Identify which cell holds the provided text, then report its (X, Y) central coordinate. 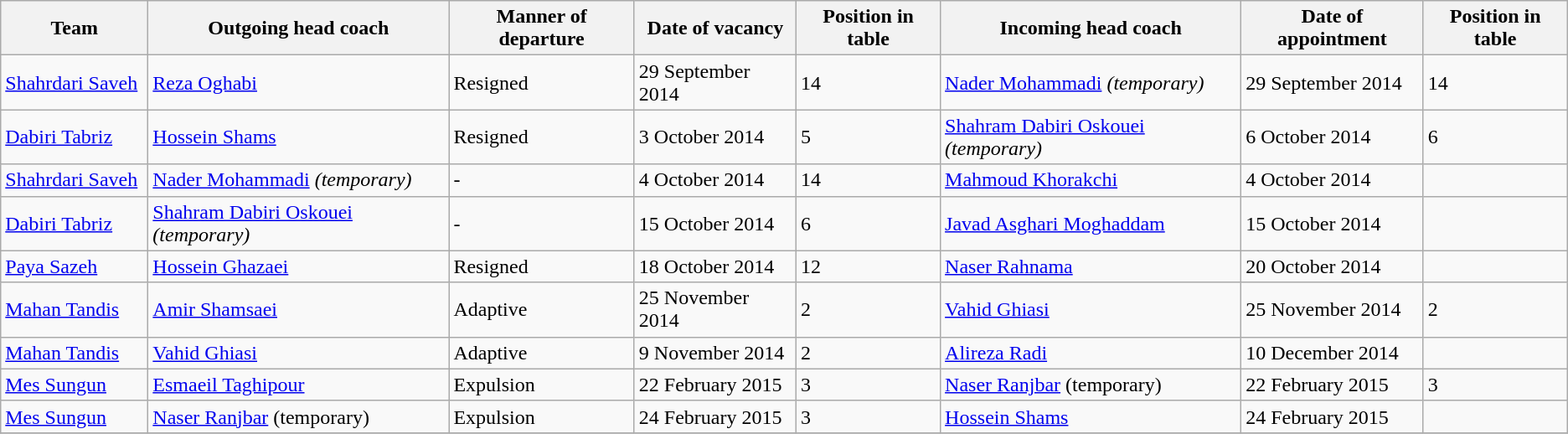
18 October 2014 (715, 266)
Hossein Ghazaei (298, 266)
Javad Asghari Moghaddam (1091, 223)
Esmaeil Taghipour (298, 385)
6 October 2014 (1332, 137)
10 December 2014 (1332, 353)
Reza Oghabi (298, 82)
Amir Shamsaei (298, 310)
Paya Sazeh (75, 266)
5 (869, 137)
Outgoing head coach (298, 28)
Date of vacancy (715, 28)
Naser Rahnama (1091, 266)
Alireza Radi (1091, 353)
Date of appointment (1332, 28)
9 November 2014 (715, 353)
3 October 2014 (715, 137)
Incoming head coach (1091, 28)
Mahmoud Khorakchi (1091, 180)
12 (869, 266)
Manner of departure (541, 28)
20 October 2014 (1332, 266)
Team (75, 28)
